Capture the cell that displays the provided text and extract its (x, y) central coordinate. 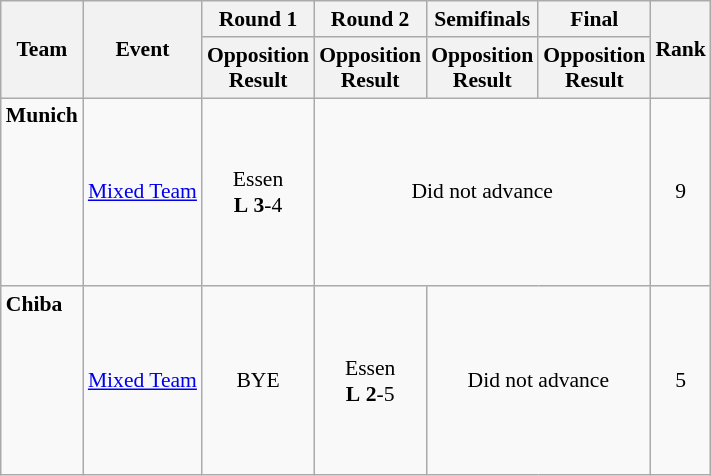
Semifinals (482, 19)
Final (594, 19)
Event (142, 50)
Essen L 3-4 (258, 192)
Round 1 (258, 19)
Essen L 2-5 (370, 382)
Rank (680, 50)
Round 2 (370, 19)
Team (42, 50)
5 (680, 382)
Munich (42, 192)
BYE (258, 382)
9 (680, 192)
Chiba (42, 382)
